Capture the cell that displays the provided text and extract its (x, y) central coordinate. 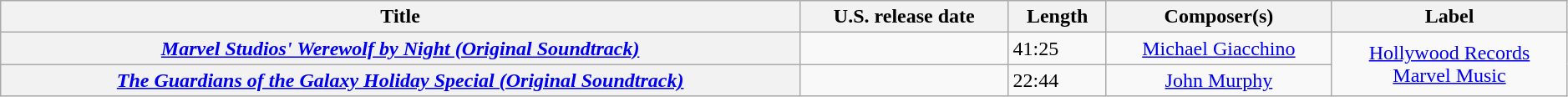
Hollywood RecordsMarvel Music (1450, 64)
U.S. release date (904, 17)
The Guardians of the Galaxy Holiday Special (Original Soundtrack) (401, 80)
Label (1450, 17)
Title (401, 17)
41:25 (1058, 48)
Length (1058, 17)
Marvel Studios' Werewolf by Night (Original Soundtrack) (401, 48)
22:44 (1058, 80)
Composer(s) (1219, 17)
Michael Giacchino (1219, 48)
John Murphy (1219, 80)
